Extract the [x, y] coordinate from the center of the cell holding the provided text.  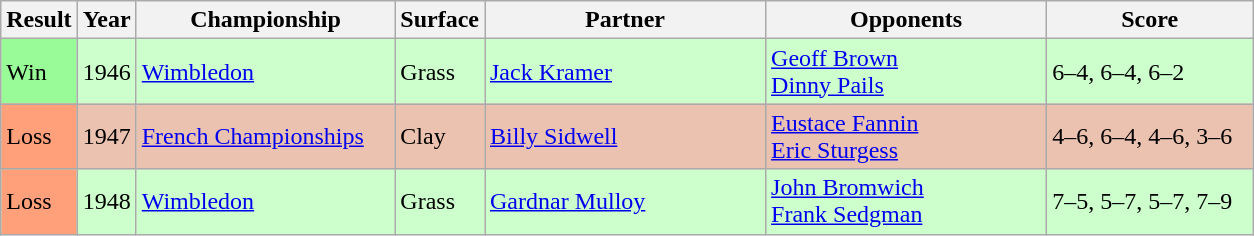
Win [39, 72]
Opponents [906, 20]
Partner [624, 20]
Result [39, 20]
7–5, 5–7, 5–7, 7–9 [1150, 202]
Gardnar Mulloy [624, 202]
Score [1150, 20]
Surface [440, 20]
1948 [106, 202]
John Bromwich Frank Sedgman [906, 202]
Clay [440, 136]
Jack Kramer [624, 72]
1946 [106, 72]
Year [106, 20]
Billy Sidwell [624, 136]
French Championships [266, 136]
Eustace Fannin Eric Sturgess [906, 136]
Championship [266, 20]
1947 [106, 136]
6–4, 6–4, 6–2 [1150, 72]
4–6, 6–4, 4–6, 3–6 [1150, 136]
Geoff Brown Dinny Pails [906, 72]
